Find where the given text appears and provide that cell's center as [X, Y] coordinate. 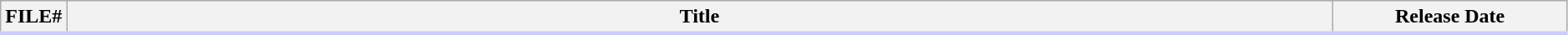
FILE# [33, 17]
Release Date [1450, 17]
Title [700, 17]
